Return the [x, y] coordinate for the center point of the cell that contains the specified text.  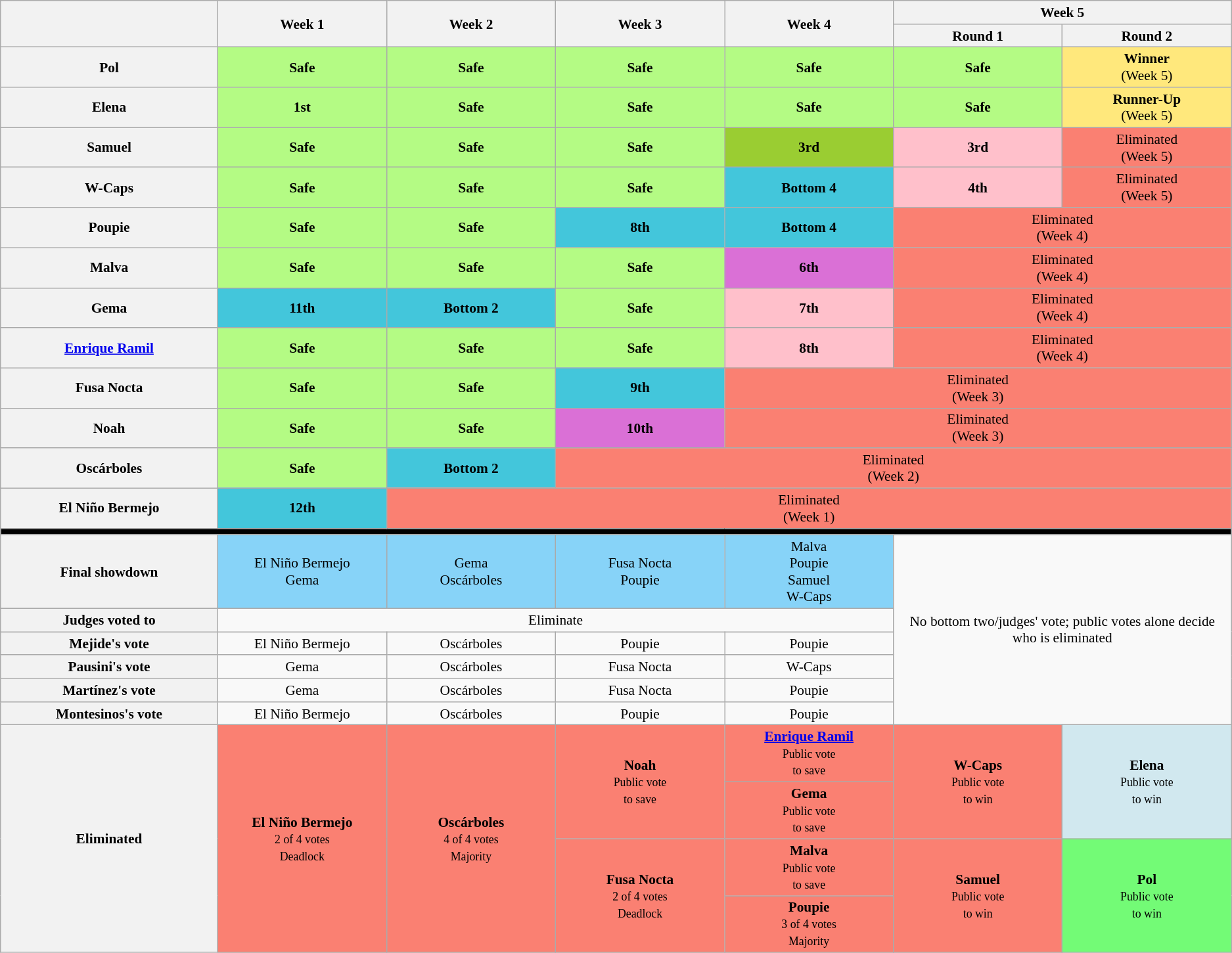
Week 4 [810, 24]
Enrique RamilPublic voteto save [810, 754]
Samuel [109, 147]
Week 3 [640, 24]
W-CapsPublic voteto win [978, 782]
Malva [109, 268]
Pol [109, 67]
Final showdown [109, 571]
1st [302, 108]
Fusa NoctaPoupie [640, 571]
NoahPublic voteto save [640, 782]
10th [640, 428]
Pausini's vote [109, 667]
Oscárboles4 of 4 votesMajority [470, 839]
Poupie3 of 4 votesMajority [810, 925]
Eliminate [555, 620]
Martínez's vote [109, 690]
Week 2 [470, 24]
GemaOscárboles [470, 571]
Enrique Ramil [109, 348]
MalvaPublic voteto save [810, 867]
9th [640, 388]
Week 1 [302, 24]
7th [810, 307]
Eliminated [109, 839]
GemaPublic voteto save [810, 810]
No bottom two/judges' vote; public votes alone decide who is eliminated [1062, 630]
Winner(Week 5) [1147, 67]
Judges voted to [109, 620]
El Niño Bermejo2 of 4 votesDeadlock [302, 839]
Round 2 [1147, 36]
MalvaPoupieSamuelW-Caps [810, 571]
Week 5 [1062, 12]
El Niño BermejoGema [302, 571]
Montesinos's vote [109, 714]
Fusa Nocta2 of 4 votesDeadlock [640, 896]
11th [302, 307]
Runner-Up(Week 5) [1147, 108]
Eliminated(Week 1) [809, 508]
6th [810, 268]
ElenaPublic voteto win [1147, 782]
SamuelPublic voteto win [978, 896]
Round 1 [978, 36]
Mejide's vote [109, 644]
Eliminated(Week 2) [893, 468]
Elena [109, 108]
4th [978, 188]
PolPublic voteto win [1147, 896]
Noah [109, 428]
12th [302, 508]
